Identify which cell holds the provided text, then report its (x, y) central coordinate. 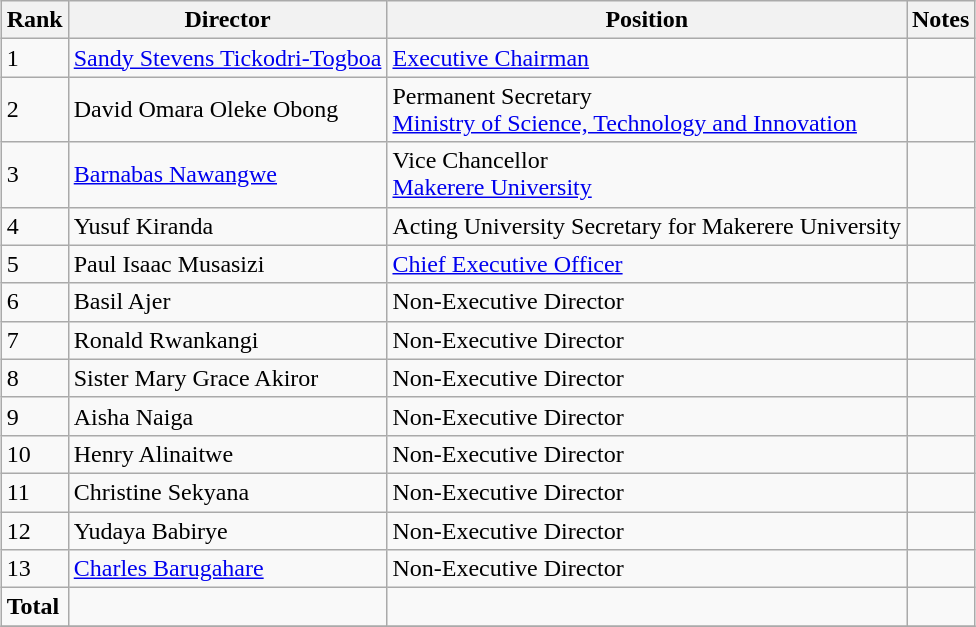
Position (647, 20)
Yudaya Babirye (228, 531)
Acting University Secretary for Makerere University (647, 226)
4 (34, 226)
Yusuf Kiranda (228, 226)
9 (34, 416)
Charles Barugahare (228, 569)
Director (228, 20)
Executive Chairman (647, 58)
6 (34, 302)
Basil Ajer (228, 302)
10 (34, 454)
Sister Mary Grace Akiror (228, 378)
Vice ChancellorMakerere University (647, 174)
11 (34, 492)
Permanent Secretary Ministry of Science, Technology and Innovation (647, 110)
Christine Sekyana (228, 492)
Aisha Naiga (228, 416)
Henry Alinaitwe (228, 454)
Sandy Stevens Tickodri-Togboa (228, 58)
Total (34, 607)
7 (34, 340)
Rank (34, 20)
1 (34, 58)
8 (34, 378)
13 (34, 569)
2 (34, 110)
Barnabas Nawangwe (228, 174)
Chief Executive Officer (647, 264)
Notes (940, 20)
David Omara Oleke Obong (228, 110)
3 (34, 174)
12 (34, 531)
Paul Isaac Musasizi (228, 264)
Ronald Rwankangi (228, 340)
5 (34, 264)
